Capture the cell that displays the provided text and extract its (X, Y) central coordinate. 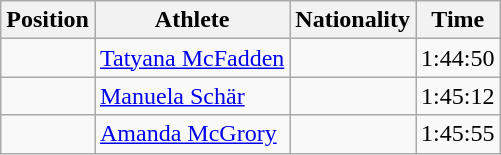
1:44:50 (458, 58)
1:45:55 (458, 134)
Time (458, 20)
Nationality (353, 20)
Athlete (192, 20)
Manuela Schär (192, 96)
Amanda McGrory (192, 134)
Position (48, 20)
Tatyana McFadden (192, 58)
1:45:12 (458, 96)
